Provide the (x, y) coordinate of the cell's center where the given text is located.  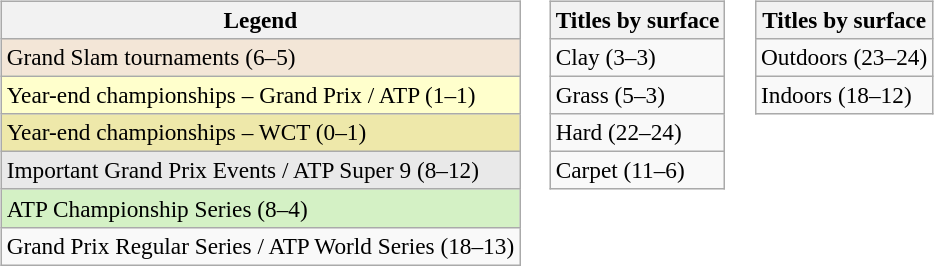
ATP Championship Series (8–4) (260, 208)
Outdoors (23–24) (844, 57)
Grand Prix Regular Series / ATP World Series (18–13) (260, 246)
Hard (22–24) (638, 133)
Indoors (18–12) (844, 95)
Grass (5–3) (638, 95)
Grand Slam tournaments (6–5) (260, 57)
Carpet (11–6) (638, 171)
Legend (260, 20)
Clay (3–3) (638, 57)
Year-end championships – WCT (0–1) (260, 133)
Year-end championships – Grand Prix / ATP (1–1) (260, 95)
Important Grand Prix Events / ATP Super 9 (8–12) (260, 171)
